Extract the [X, Y] coordinate from the center of the cell holding the provided text.  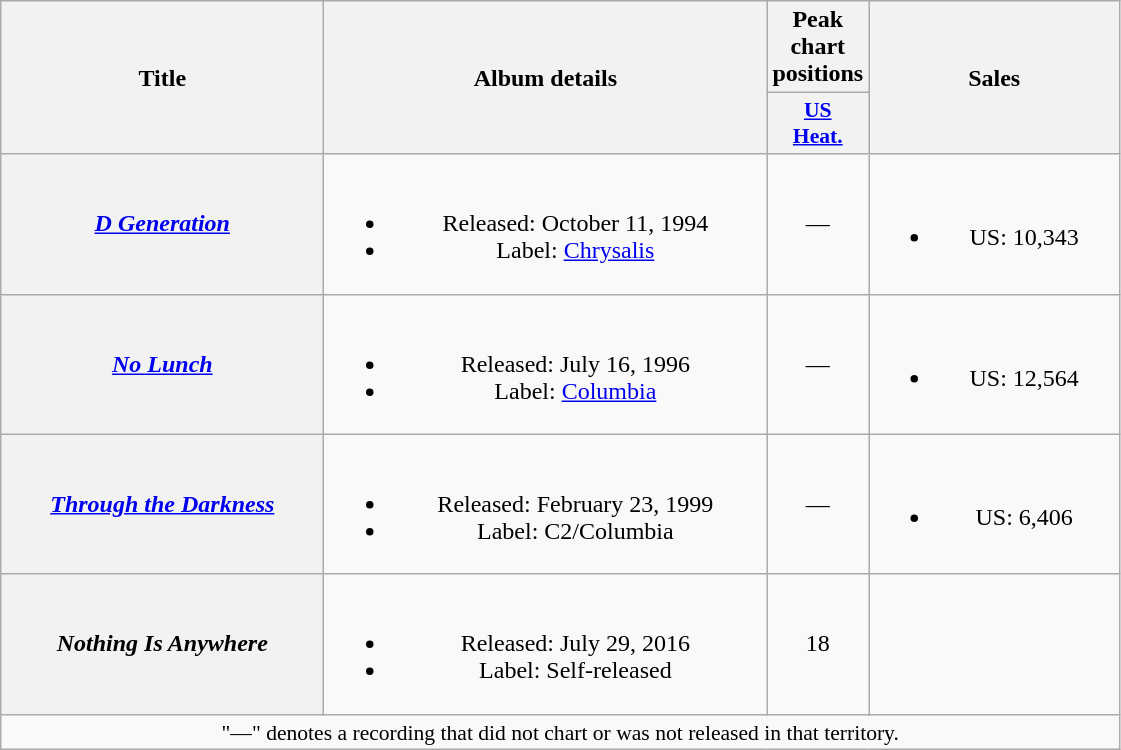
18 [818, 644]
Through the Darkness [162, 504]
Released: July 16, 1996Label: Columbia [546, 364]
Released: October 11, 1994Label: Chrysalis [546, 224]
Nothing Is Anywhere [162, 644]
Sales [994, 78]
D Generation [162, 224]
US: 12,564 [994, 364]
Album details [546, 78]
Released: February 23, 1999Label: C2/Columbia [546, 504]
Released: July 29, 2016Label: Self-released [546, 644]
US: 6,406 [994, 504]
Title [162, 78]
Peak chart positions [818, 47]
US: 10,343 [994, 224]
No Lunch [162, 364]
"—" denotes a recording that did not chart or was not released in that territory. [560, 732]
USHeat. [818, 124]
